For the text-containing cell, return its midpoint in (X, Y) coordinate format. 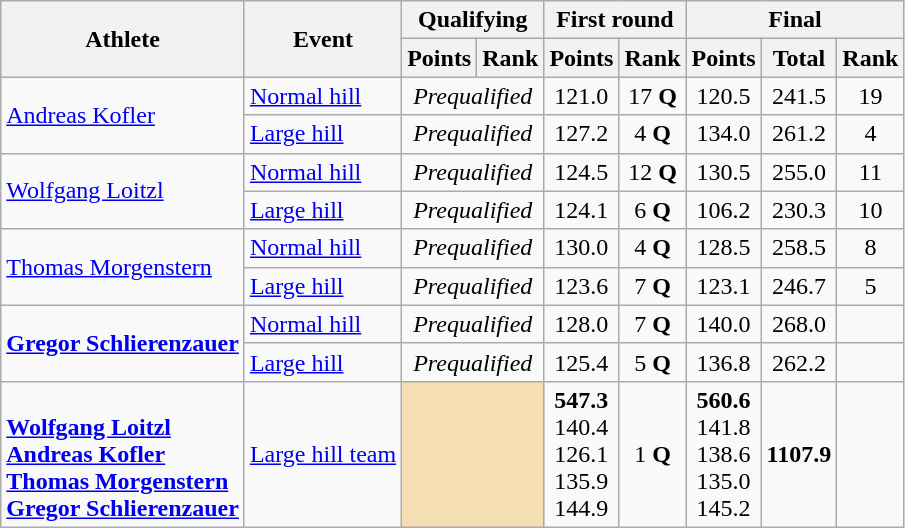
Andreas Kofler (123, 115)
17 Q (652, 96)
130.5 (724, 172)
241.5 (799, 96)
Qualifying (473, 20)
128.0 (582, 324)
5 Q (652, 362)
106.2 (724, 210)
10 (870, 210)
246.7 (799, 286)
130.0 (582, 248)
123.1 (724, 286)
136.8 (724, 362)
5 (870, 286)
Final (795, 20)
262.2 (799, 362)
Wolfgang Loitzl (123, 191)
6 Q (652, 210)
1 Q (652, 454)
140.0 (724, 324)
8 (870, 248)
Gregor Schlierenzauer (123, 343)
258.5 (799, 248)
First round (615, 20)
268.0 (799, 324)
124.1 (582, 210)
560.6141.8138.6135.0145.2 (724, 454)
1107.9 (799, 454)
255.0 (799, 172)
4 (870, 134)
121.0 (582, 96)
134.0 (724, 134)
Event (322, 39)
Large hill team (322, 454)
124.5 (582, 172)
230.3 (799, 210)
11 (870, 172)
Thomas Morgenstern (123, 267)
547.3140.4126.1135.9144.9 (582, 454)
120.5 (724, 96)
127.2 (582, 134)
12 Q (652, 172)
Wolfgang LoitzlAndreas KoflerThomas MorgensternGregor Schlierenzauer (123, 454)
261.2 (799, 134)
Total (799, 58)
128.5 (724, 248)
Athlete (123, 39)
125.4 (582, 362)
123.6 (582, 286)
19 (870, 96)
